Capture the cell that displays the provided text and extract its (x, y) central coordinate. 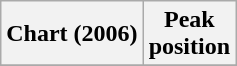
Peakposition (189, 34)
Chart (2006) (72, 34)
